Scan for the cell matching the given text and deliver its (X, Y) coordinate at center. 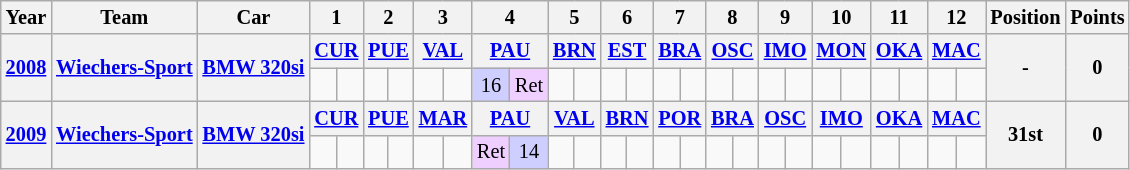
14 (529, 152)
11 (899, 17)
10 (842, 17)
POR (680, 118)
- (1026, 68)
12 (956, 17)
16 (491, 85)
3 (443, 17)
9 (786, 17)
Team (124, 17)
4 (510, 17)
2009 (26, 134)
2 (388, 17)
5 (574, 17)
2008 (26, 68)
MON (842, 51)
31st (1026, 134)
1 (336, 17)
EST (628, 51)
Points (1097, 17)
Car (254, 17)
Year (26, 17)
MAR (443, 118)
Position (1026, 17)
8 (732, 17)
6 (628, 17)
7 (680, 17)
